Pinpoint the cell where the given text exists, returning its (x, y) midpoint coordinate. 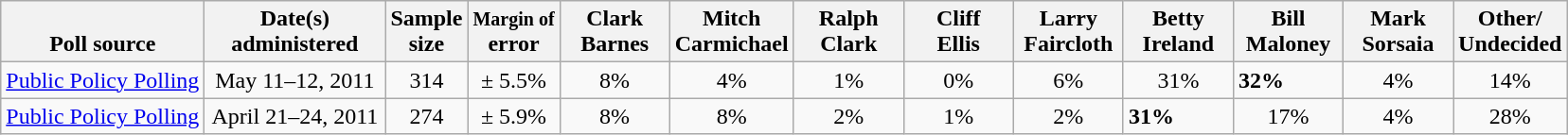
MitchCarmichael (731, 32)
Samplesize (426, 32)
May 11–12, 2011 (295, 80)
CliffEllis (958, 32)
Date(s)administered (295, 32)
ClarkBarnes (615, 32)
314 (426, 80)
17% (1288, 116)
6% (1068, 80)
274 (426, 116)
BillMaloney (1288, 32)
Other/Undecided (1510, 32)
28% (1510, 116)
April 21–24, 2011 (295, 116)
LarryFaircloth (1068, 32)
MarkSorsaia (1399, 32)
Margin oferror (513, 32)
BettyIreland (1178, 32)
0% (958, 80)
± 5.9% (513, 116)
14% (1510, 80)
RalphClark (848, 32)
32% (1288, 80)
± 5.5% (513, 80)
Poll source (102, 32)
